Detect which cell encompasses the target text, then output its (x, y) center coordinate. 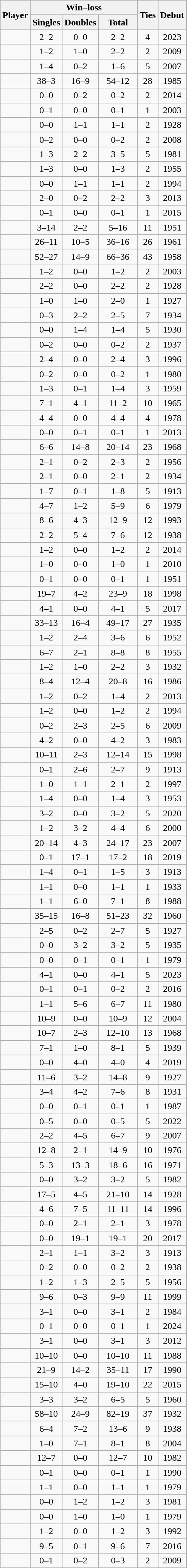
9–5 (46, 1546)
16–4 (81, 623)
1984 (172, 1311)
3–3 (46, 1399)
1931 (172, 1092)
17–2 (118, 857)
1933 (172, 886)
1992 (172, 1531)
5–16 (118, 227)
32 (147, 916)
1–7 (46, 491)
66–36 (118, 257)
19–7 (46, 593)
27 (147, 623)
5–9 (118, 506)
1958 (172, 257)
38–3 (46, 81)
1–6 (118, 66)
16–8 (81, 916)
15–10 (46, 1385)
82–19 (118, 1414)
21–10 (118, 1194)
8–4 (46, 682)
1985 (172, 81)
1993 (172, 520)
5–6 (81, 1004)
16–9 (81, 81)
12–10 (118, 1033)
49–17 (118, 623)
11–6 (46, 1077)
9–9 (118, 1297)
Singles (46, 22)
58–10 (46, 1414)
35–11 (118, 1370)
1959 (172, 388)
Player (15, 15)
4–7 (46, 506)
2000 (172, 828)
6–5 (118, 1399)
1987 (172, 1106)
1961 (172, 242)
23–9 (118, 593)
10–11 (46, 755)
54–12 (118, 81)
10–5 (81, 242)
11–11 (118, 1209)
7–5 (81, 1209)
3–4 (46, 1092)
7–2 (81, 1429)
17 (147, 1370)
1997 (172, 784)
2012 (172, 1341)
1953 (172, 799)
12–8 (46, 1150)
2008 (172, 139)
24–17 (118, 843)
22 (147, 1385)
6–6 (46, 447)
3–5 (118, 154)
36–16 (118, 242)
43 (147, 257)
13–3 (81, 1165)
8–8 (118, 652)
10–7 (46, 1033)
51–23 (118, 916)
2010 (172, 564)
1–8 (118, 491)
20–8 (118, 682)
Doubles (81, 22)
11–2 (118, 403)
12–14 (118, 755)
1–5 (118, 872)
1939 (172, 1048)
15 (147, 755)
1937 (172, 344)
3–6 (118, 637)
3–14 (46, 227)
28 (147, 81)
1976 (172, 1150)
Win–loss (84, 8)
Total (118, 22)
13 (147, 1033)
Ties (147, 15)
1971 (172, 1165)
14–2 (81, 1370)
4–6 (46, 1209)
33–13 (46, 623)
26–11 (46, 242)
2020 (172, 813)
21–9 (46, 1370)
26 (147, 242)
18–6 (118, 1165)
Debut (172, 15)
6–0 (81, 901)
13–6 (118, 1429)
17–5 (46, 1194)
1986 (172, 682)
8–6 (46, 520)
52–27 (46, 257)
37 (147, 1414)
19–10 (118, 1385)
1952 (172, 637)
5–3 (46, 1165)
1965 (172, 403)
2024 (172, 1326)
12–4 (81, 682)
24–9 (81, 1414)
20 (147, 1238)
35–15 (46, 916)
12–9 (118, 520)
1983 (172, 740)
17–1 (81, 857)
1999 (172, 1297)
5–4 (81, 535)
2022 (172, 1121)
6–4 (46, 1429)
2–6 (81, 769)
1930 (172, 330)
